Output the (x, y) coordinate of the center of the cell containing the given text.  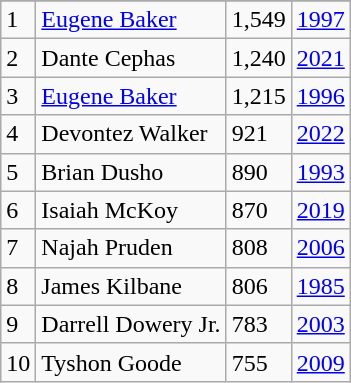
2019 (320, 210)
921 (258, 134)
6 (18, 210)
7 (18, 248)
2003 (320, 324)
808 (258, 248)
5 (18, 172)
8 (18, 286)
4 (18, 134)
Darrell Dowery Jr. (131, 324)
Devontez Walker (131, 134)
1,240 (258, 58)
Najah Pruden (131, 248)
2009 (320, 362)
2 (18, 58)
James Kilbane (131, 286)
890 (258, 172)
3 (18, 96)
1,549 (258, 20)
1,215 (258, 96)
Isaiah McKoy (131, 210)
1 (18, 20)
Dante Cephas (131, 58)
10 (18, 362)
783 (258, 324)
870 (258, 210)
1997 (320, 20)
2021 (320, 58)
Tyshon Goode (131, 362)
755 (258, 362)
2006 (320, 248)
Brian Dusho (131, 172)
2022 (320, 134)
1996 (320, 96)
9 (18, 324)
1985 (320, 286)
806 (258, 286)
1993 (320, 172)
